For the text-containing cell, return its midpoint in (x, y) coordinate format. 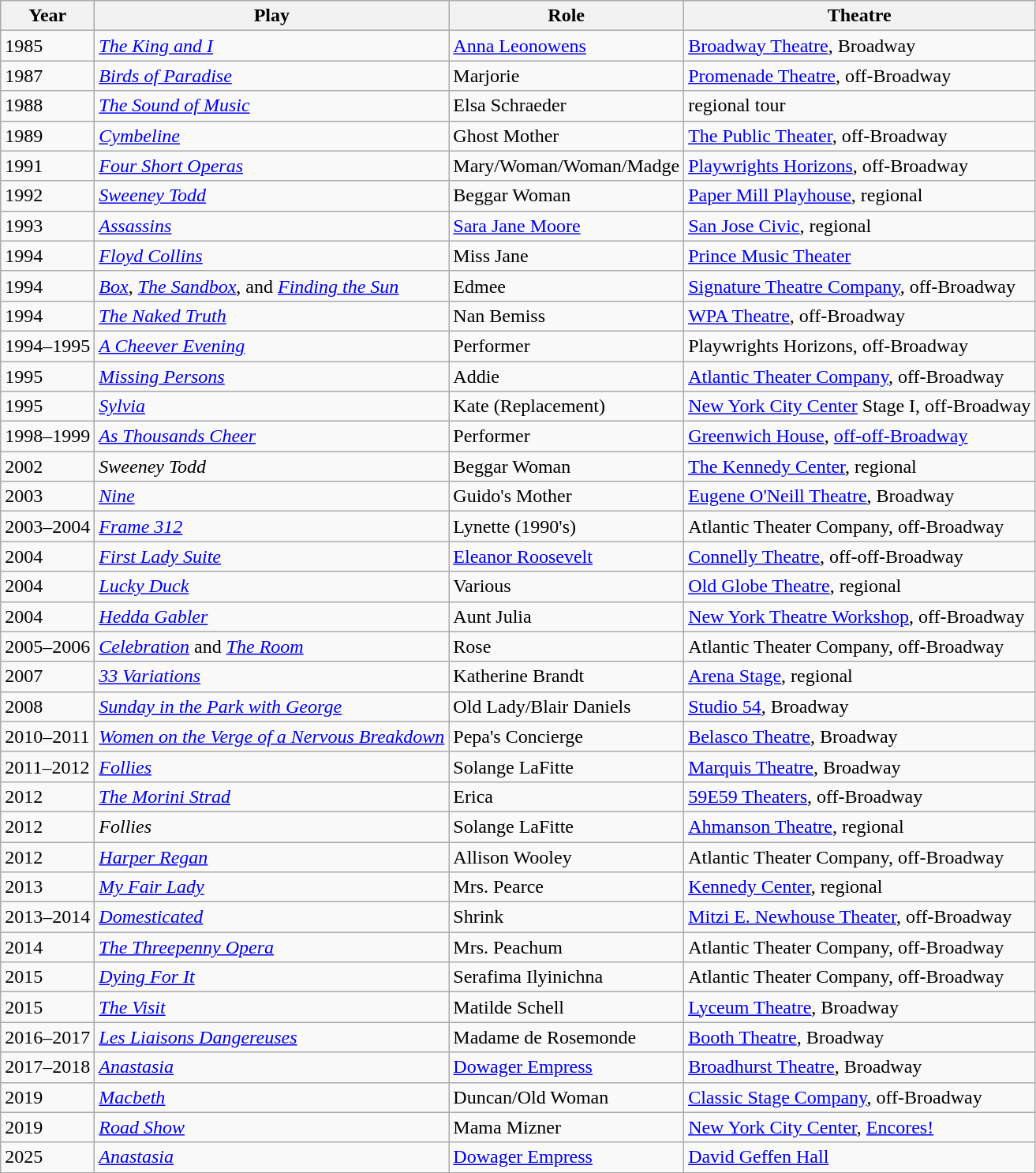
59E59 Theaters, off-Broadway (860, 796)
Duncan/Old Woman (567, 1097)
Les Liaisons Dangereuses (271, 1037)
Lyceum Theatre, Broadway (860, 1007)
Box, The Sandbox, and Finding the Sun (271, 286)
The Naked Truth (271, 316)
Dying For It (271, 977)
2008 (47, 706)
Marjorie (567, 76)
Arena Stage, regional (860, 676)
Erica (567, 796)
Allison Wooley (567, 856)
Lynette (1990's) (567, 527)
Ghost Mother (567, 136)
Anna Leonowens (567, 46)
2025 (47, 1157)
Prince Music Theater (860, 256)
Paper Mill Playhouse, regional (860, 196)
Cymbeline (271, 136)
2007 (47, 676)
Katherine Brandt (567, 676)
Classic Stage Company, off-Broadway (860, 1097)
2003 (47, 497)
My Fair Lady (271, 887)
2017–2018 (47, 1067)
Old Lady/Blair Daniels (567, 706)
1998–1999 (47, 437)
2010–2011 (47, 736)
Marquis Theatre, Broadway (860, 766)
1992 (47, 196)
1987 (47, 76)
Signature Theatre Company, off-Broadway (860, 286)
Women on the Verge of a Nervous Breakdown (271, 736)
Celebration and The Room (271, 646)
1993 (47, 226)
Sunday in the Park with George (271, 706)
Mitzi E. Newhouse Theater, off-Broadway (860, 917)
Assassins (271, 226)
Shrink (567, 917)
Nan Bemiss (567, 316)
Booth Theatre, Broadway (860, 1037)
Elsa Schraeder (567, 106)
David Geffen Hall (860, 1157)
33 Variations (271, 676)
Greenwich House, off-off-Broadway (860, 437)
San Jose Civic, regional (860, 226)
Matilde Schell (567, 1007)
New York City Center Stage I, off-Broadway (860, 407)
New York Theatre Workshop, off-Broadway (860, 616)
Mary/Woman/Woman/Madge (567, 166)
The Visit (271, 1007)
2002 (47, 467)
1985 (47, 46)
WPA Theatre, off-Broadway (860, 316)
Pepa's Concierge (567, 736)
Broadhurst Theatre, Broadway (860, 1067)
The Morini Strad (271, 796)
1989 (47, 136)
Promenade Theatre, off-Broadway (860, 76)
Sara Jane Moore (567, 226)
Floyd Collins (271, 256)
1991 (47, 166)
Harper Regan (271, 856)
2011–2012 (47, 766)
Old Globe Theatre, regional (860, 586)
Sylvia (271, 407)
Belasco Theatre, Broadway (860, 736)
2013 (47, 887)
Serafima Ilyinichna (567, 977)
Play (271, 16)
Studio 54, Broadway (860, 706)
Ahmanson Theatre, regional (860, 826)
regional tour (860, 106)
Aunt Julia (567, 616)
The Public Theater, off-Broadway (860, 136)
As Thousands Cheer (271, 437)
Domesticated (271, 917)
Theatre (860, 16)
Various (567, 586)
A Cheever Evening (271, 346)
Eleanor Roosevelt (567, 557)
Four Short Operas (271, 166)
Connelly Theatre, off-off-Broadway (860, 557)
Role (567, 16)
Mama Mizner (567, 1127)
Broadway Theatre, Broadway (860, 46)
2014 (47, 947)
New York City Center, Encores! (860, 1127)
Kate (Replacement) (567, 407)
Miss Jane (567, 256)
2016–2017 (47, 1037)
2005–2006 (47, 646)
Missing Persons (271, 377)
The Kennedy Center, regional (860, 467)
Guido's Mother (567, 497)
1994–1995 (47, 346)
Lucky Duck (271, 586)
Eugene O'Neill Theatre, Broadway (860, 497)
Birds of Paradise (271, 76)
2003–2004 (47, 527)
Road Show (271, 1127)
Macbeth (271, 1097)
First Lady Suite (271, 557)
2013–2014 (47, 917)
The Sound of Music (271, 106)
The Threepenny Opera (271, 947)
Kennedy Center, regional (860, 887)
The King and I (271, 46)
Hedda Gabler (271, 616)
Mrs. Peachum (567, 947)
Frame 312 (271, 527)
Nine (271, 497)
Madame de Rosemonde (567, 1037)
1988 (47, 106)
Rose (567, 646)
Edmee (567, 286)
Year (47, 16)
Mrs. Pearce (567, 887)
Addie (567, 377)
